For the text-containing cell, return its midpoint in (x, y) coordinate format. 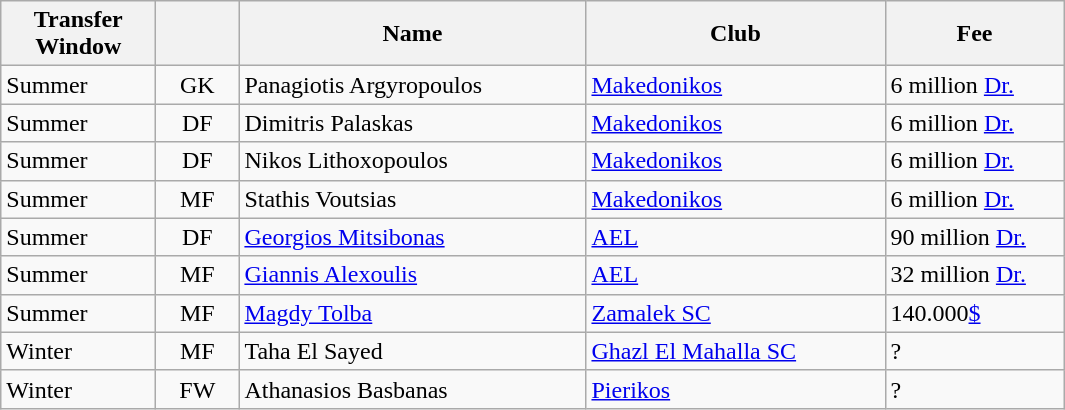
Athanasios Basbanas (412, 389)
Taha El Sayed (412, 351)
Ghazl El Mahalla SC (736, 351)
Club (736, 34)
Zamalek SC (736, 313)
Transfer Window (78, 34)
Name (412, 34)
Dimitris Palaskas (412, 123)
Giannis Alexoulis (412, 275)
Georgios Mitsibonas (412, 237)
32 million Dr. (974, 275)
Pierikos (736, 389)
Panagiotis Argyropoulos (412, 85)
140.000$ (974, 313)
GK (198, 85)
90 million Dr. (974, 237)
Nikos Lithoxopoulos (412, 161)
Fee (974, 34)
FW (198, 389)
Magdy Tolba (412, 313)
Stathis Voutsias (412, 199)
